Output the (x, y) coordinate of the center of the cell containing the given text.  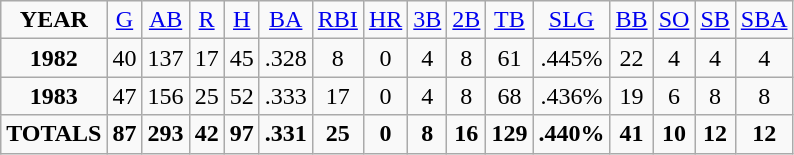
.445% (572, 58)
40 (124, 58)
129 (510, 134)
BB (632, 20)
3B (428, 20)
1983 (54, 96)
SLG (572, 20)
H (242, 20)
47 (124, 96)
AB (166, 20)
HR (385, 20)
137 (166, 58)
97 (242, 134)
52 (242, 96)
SO (674, 20)
TB (510, 20)
SB (715, 20)
YEAR (54, 20)
41 (632, 134)
R (206, 20)
22 (632, 58)
.440% (572, 134)
19 (632, 96)
45 (242, 58)
87 (124, 134)
1982 (54, 58)
.328 (286, 58)
SBA (764, 20)
293 (166, 134)
BA (286, 20)
.331 (286, 134)
2B (466, 20)
TOTALS (54, 134)
68 (510, 96)
10 (674, 134)
42 (206, 134)
156 (166, 96)
RBI (338, 20)
.436% (572, 96)
G (124, 20)
6 (674, 96)
61 (510, 58)
.333 (286, 96)
16 (466, 134)
